Return the (x, y) coordinate for the center point of the cell that contains the specified text.  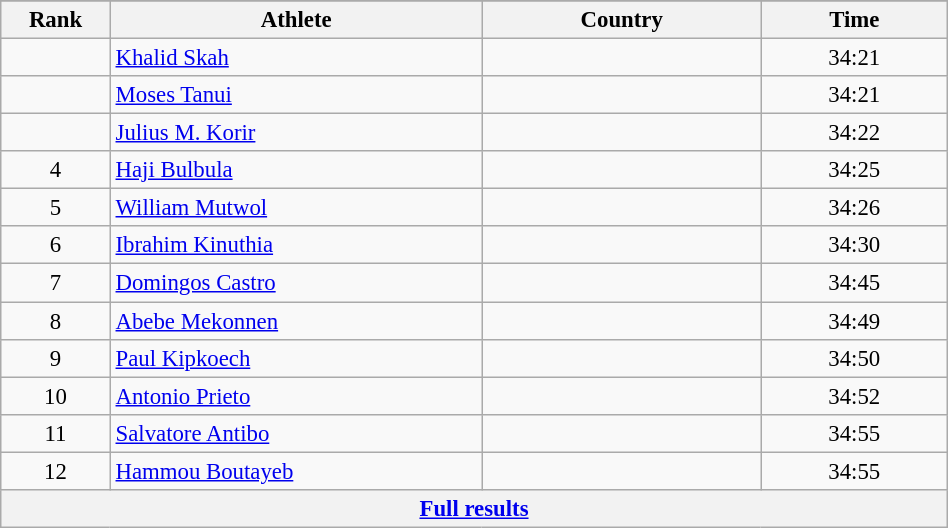
34:30 (854, 245)
Abebe Mekonnen (296, 321)
6 (56, 245)
10 (56, 396)
34:22 (854, 133)
34:45 (854, 283)
34:50 (854, 358)
Time (854, 20)
8 (56, 321)
Antonio Prieto (296, 396)
Hammou Boutayeb (296, 471)
9 (56, 358)
William Mutwol (296, 208)
4 (56, 170)
Domingos Castro (296, 283)
Haji Bulbula (296, 170)
Salvatore Antibo (296, 433)
34:25 (854, 170)
5 (56, 208)
12 (56, 471)
Ibrahim Kinuthia (296, 245)
11 (56, 433)
34:52 (854, 396)
Paul Kipkoech (296, 358)
7 (56, 283)
Khalid Skah (296, 58)
34:49 (854, 321)
34:26 (854, 208)
Country (622, 20)
Full results (474, 509)
Athlete (296, 20)
Rank (56, 20)
Julius M. Korir (296, 133)
Moses Tanui (296, 95)
